Return the (X, Y) coordinate for the center point of the cell that contains the specified text.  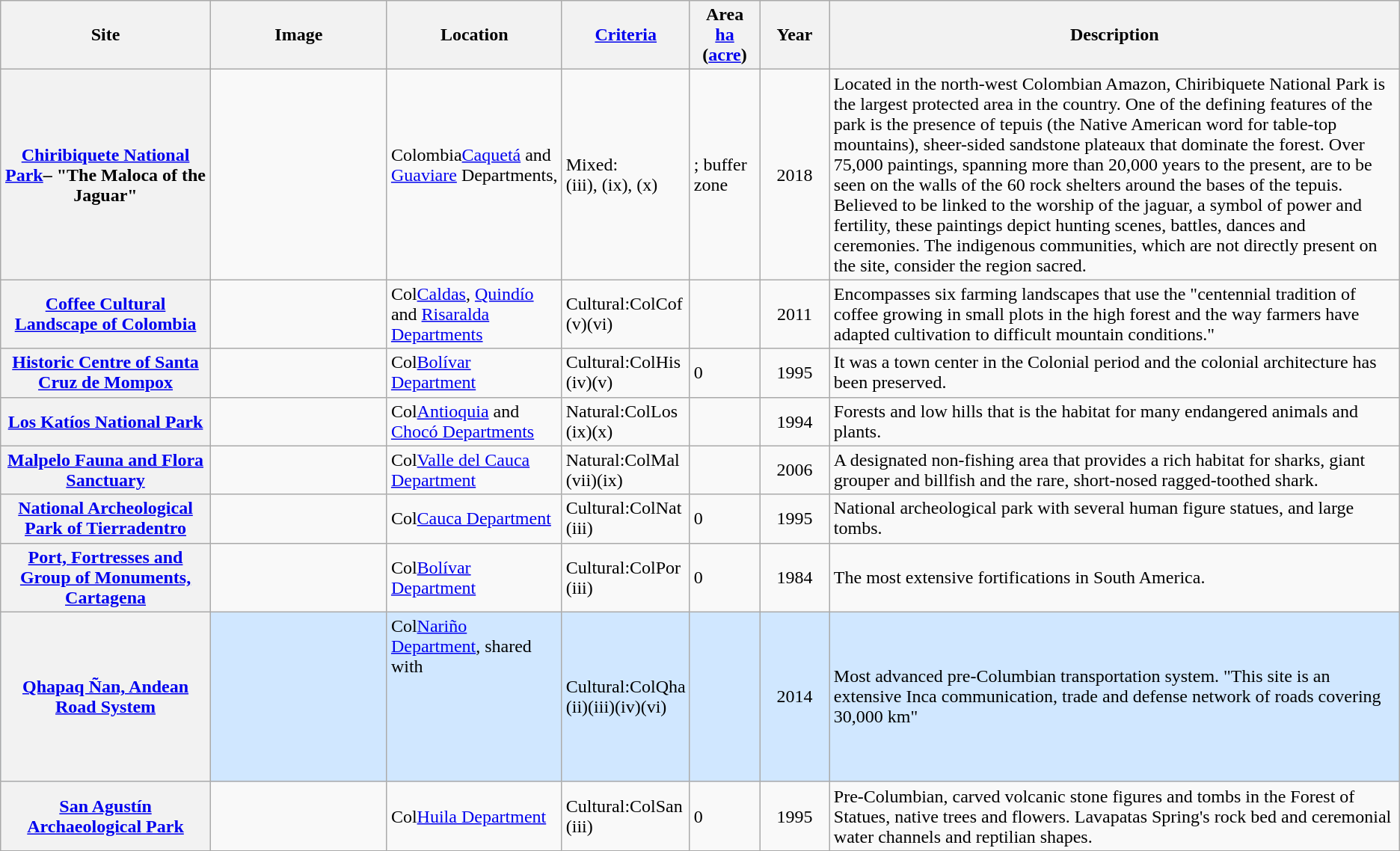
National archeological park with several human figure statues, and large tombs. (1114, 519)
A designated non-fishing area that provides a rich habitat for sharks, giant grouper and billfish and the rare, short-nosed ragged-toothed shark. (1114, 470)
Areaha (acre) (725, 35)
Cultural:ColSan(iii) (625, 816)
Coffee Cultural Landscape of Colombia (106, 314)
Natural:ColLos(ix)(x) (625, 422)
Image (298, 35)
ColombiaCaquetá and Guaviare Departments, (474, 175)
San Agustín Archaeological Park (106, 816)
Location (474, 35)
2018 (795, 175)
Site (106, 35)
Criteria (625, 35)
Cultural:ColHis(iv)(v) (625, 372)
It was a town center in the Colonial period and the colonial architecture has been preserved. (1114, 372)
Port, Fortresses and Group of Monuments, Cartagena (106, 577)
Cultural:ColCof(v)(vi) (625, 314)
Description (1114, 35)
Chiribiquete National Park– "The Maloca of the Jaguar" (106, 175)
The most extensive fortifications in South America. (1114, 577)
National Archeological Park of Tierradentro (106, 519)
ColCaldas, Quindío and Risaralda Departments (474, 314)
1984 (795, 577)
ColValle del Cauca Department (474, 470)
Cultural:ColPor(iii) (625, 577)
2006 (795, 470)
Year (795, 35)
Historic Centre of Santa Cruz de Mompox (106, 372)
Mixed:(iii), (ix), (x) (625, 175)
2014 (795, 697)
Forests and low hills that is the habitat for many endangered animals and plants. (1114, 422)
ColHuila Department (474, 816)
Cultural:ColQha(ii)(iii)(iv)(vi) (625, 697)
ColNariño Department, shared with (474, 697)
; buffer zone (725, 175)
2011 (795, 314)
Qhapaq Ñan, Andean Road System (106, 697)
ColCauca Department (474, 519)
Natural:ColMal(vii)(ix) (625, 470)
Malpelo Fauna and Flora Sanctuary (106, 470)
ColAntioquia and Chocó Departments (474, 422)
1994 (795, 422)
Cultural:ColNat(iii) (625, 519)
Los Katíos National Park (106, 422)
